Search for the cell housing the specified text and yield its (X, Y) center coordinate. 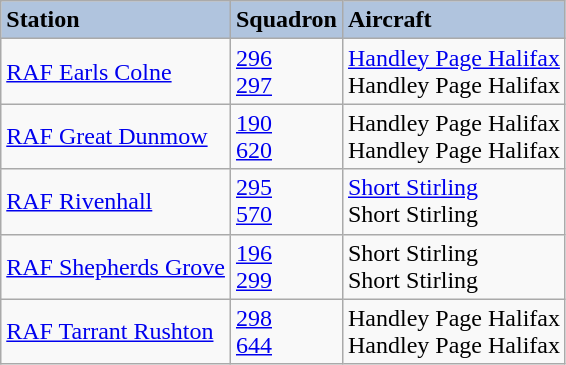
RAF Great Dunmow (116, 136)
190 620 (286, 136)
RAF Shepherds Grove (116, 266)
Squadron (286, 20)
295 570 (286, 202)
Aircraft (454, 20)
RAF Rivenhall (116, 202)
196 299 (286, 266)
298 644 (286, 332)
RAF Earls Colne (116, 72)
RAF Tarrant Rushton (116, 332)
Station (116, 20)
296 297 (286, 72)
